Capture the cell that displays the provided text and extract its [x, y] central coordinate. 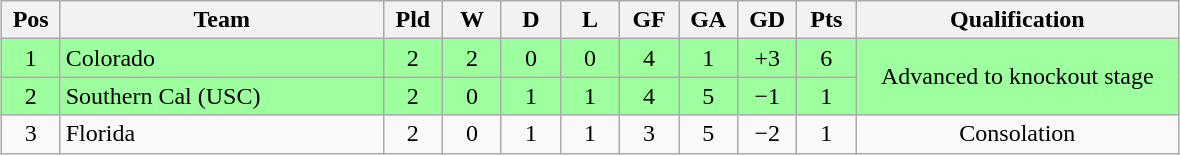
GF [650, 20]
−1 [768, 96]
GD [768, 20]
L [590, 20]
+3 [768, 58]
Pts [826, 20]
Team [222, 20]
Florida [222, 134]
Consolation [1018, 134]
D [530, 20]
Pos [30, 20]
W [472, 20]
−2 [768, 134]
Colorado [222, 58]
Southern Cal (USC) [222, 96]
Advanced to knockout stage [1018, 77]
6 [826, 58]
Qualification [1018, 20]
Pld [412, 20]
GA [708, 20]
